Extract the (x, y) coordinate from the center of the cell holding the provided text.  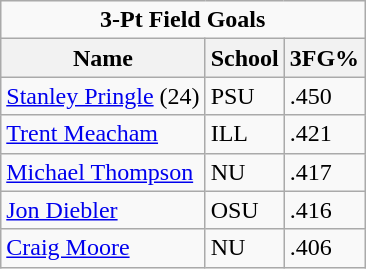
.421 (324, 134)
PSU (244, 96)
School (244, 58)
Stanley Pringle (24) (103, 96)
Trent Meacham (103, 134)
.416 (324, 210)
Jon Diebler (103, 210)
Michael Thompson (103, 172)
3FG% (324, 58)
3-Pt Field Goals (183, 20)
.450 (324, 96)
OSU (244, 210)
ILL (244, 134)
Name (103, 58)
Craig Moore (103, 248)
.406 (324, 248)
.417 (324, 172)
